Capture the cell that displays the provided text and extract its [x, y] central coordinate. 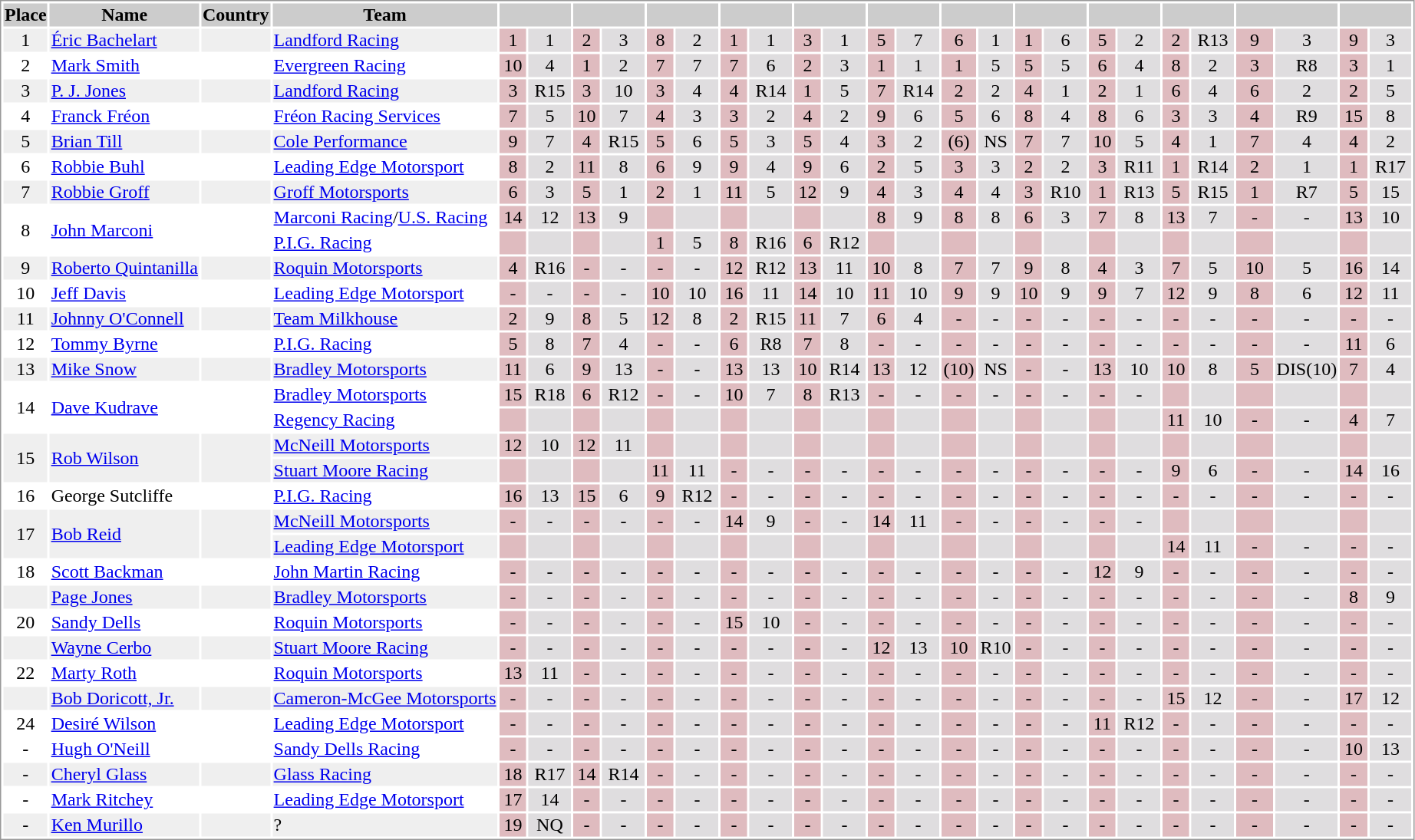
Hugh O'Neill [124, 749]
Marty Roth [124, 673]
Tommy Byrne [124, 344]
Cameron-McGee Motorsports [385, 699]
Page Jones [124, 598]
Country [236, 15]
19 [513, 825]
R7 [1307, 193]
Sandy Dells [124, 622]
Regency Racing [385, 420]
Fréon Racing Services [385, 116]
NQ [549, 825]
George Sutcliffe [124, 496]
Sandy Dells Racing [385, 749]
John Marconi [124, 230]
Franck Fréon [124, 116]
Éric Bachelart [124, 41]
20 [25, 622]
R11 [1139, 166]
Roberto Quintanilla [124, 268]
Bob Doricott, Jr. [124, 699]
Dave Kudrave [124, 408]
Name [124, 15]
DIS(10) [1307, 369]
? [385, 825]
Brian Till [124, 142]
Place [25, 15]
24 [25, 723]
Groff Motorsports [385, 193]
Cole Performance [385, 142]
Ken Murillo [124, 825]
Jeff Davis [124, 294]
Scott Backman [124, 572]
Robbie Buhl [124, 166]
Marconi Racing/U.S. Racing [385, 217]
(10) [959, 369]
Team Milkhouse [385, 318]
Johnny O'Connell [124, 318]
Evergreen Racing [385, 65]
Mark Ritchey [124, 800]
R18 [549, 395]
Bob Reid [124, 534]
22 [25, 673]
Rob Wilson [124, 459]
Team [385, 15]
Mark Smith [124, 65]
Glass Racing [385, 774]
John Martin Racing [385, 572]
Cheryl Glass [124, 774]
(6) [959, 142]
Wayne Cerbo [124, 648]
R9 [1307, 116]
Mike Snow [124, 369]
Desiré Wilson [124, 723]
P. J. Jones [124, 91]
Robbie Groff [124, 193]
